Pinpoint the cell where the given text exists, returning its [X, Y] midpoint coordinate. 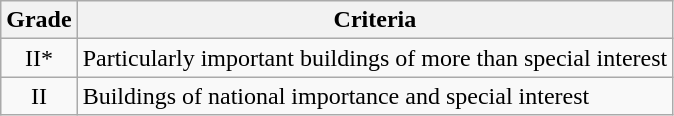
Criteria [375, 20]
II* [39, 58]
Grade [39, 20]
Buildings of national importance and special interest [375, 96]
II [39, 96]
Particularly important buildings of more than special interest [375, 58]
